Return the [X, Y] coordinate for the center point of the cell that contains the specified text.  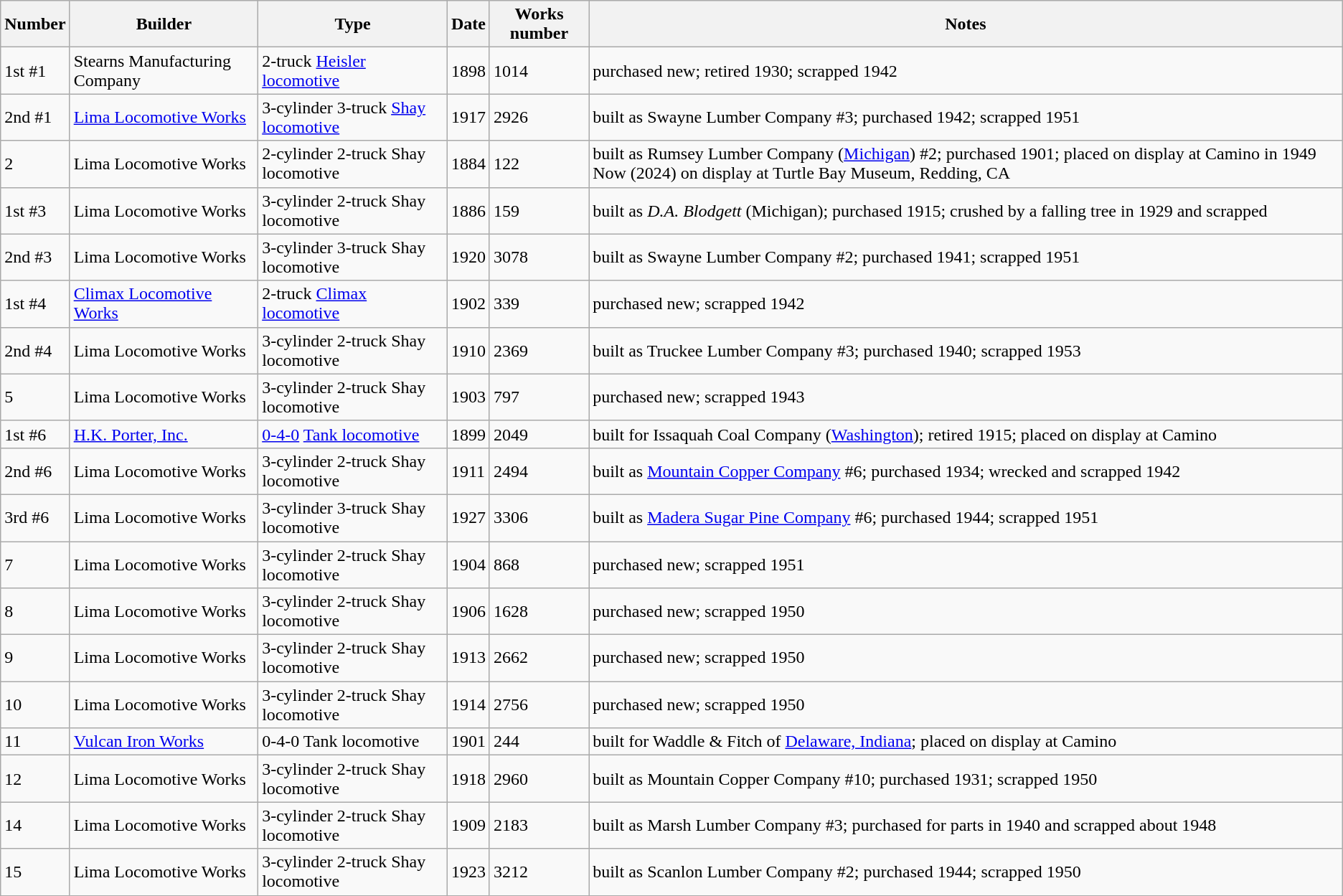
2-truck Heisler locomotive [353, 70]
12 [35, 779]
122 [539, 164]
2756 [539, 704]
14 [35, 825]
11 [35, 742]
Date [468, 24]
797 [539, 397]
Works number [539, 24]
2960 [539, 779]
2662 [539, 659]
built as Marsh Lumber Company #3; purchased for parts in 1940 and scrapped about 1948 [966, 825]
Vulcan Iron Works [164, 742]
2nd #4 [35, 350]
purchased new; scrapped 1943 [966, 397]
1913 [468, 659]
1st #6 [35, 434]
built for Issaquah Coal Company (Washington); retired 1915; placed on display at Camino [966, 434]
2369 [539, 350]
1917 [468, 118]
3306 [539, 518]
1886 [468, 211]
1st #1 [35, 70]
2 [35, 164]
8 [35, 611]
868 [539, 564]
7 [35, 564]
purchased new; retired 1930; scrapped 1942 [966, 70]
2494 [539, 471]
Builder [164, 24]
Notes [966, 24]
2nd #6 [35, 471]
15 [35, 872]
339 [539, 304]
1899 [468, 434]
2049 [539, 434]
1901 [468, 742]
1903 [468, 397]
3212 [539, 872]
244 [539, 742]
built as Scanlon Lumber Company #2; purchased 1944; scrapped 1950 [966, 872]
purchased new; scrapped 1942 [966, 304]
built as Truckee Lumber Company #3; purchased 1940; scrapped 1953 [966, 350]
built as Swayne Lumber Company #3; purchased 1942; scrapped 1951 [966, 118]
Type [353, 24]
built as Swayne Lumber Company #2; purchased 1941; scrapped 1951 [966, 257]
Number [35, 24]
2183 [539, 825]
1923 [468, 872]
10 [35, 704]
1920 [468, 257]
built as Madera Sugar Pine Company #6; purchased 1944; scrapped 1951 [966, 518]
2926 [539, 118]
5 [35, 397]
1918 [468, 779]
H.K. Porter, Inc. [164, 434]
1909 [468, 825]
purchased new; scrapped 1951 [966, 564]
1902 [468, 304]
1st #4 [35, 304]
Stearns Manufacturing Company [164, 70]
1906 [468, 611]
3rd #6 [35, 518]
1914 [468, 704]
built for Waddle & Fitch of Delaware, Indiana; placed on display at Camino [966, 742]
1910 [468, 350]
2nd #3 [35, 257]
1904 [468, 564]
Climax Locomotive Works [164, 304]
3078 [539, 257]
1927 [468, 518]
159 [539, 211]
built as D.A. Blodgett (Michigan); purchased 1915; crushed by a falling tree in 1929 and scrapped [966, 211]
1898 [468, 70]
2nd #1 [35, 118]
1014 [539, 70]
1911 [468, 471]
built as Mountain Copper Company #10; purchased 1931; scrapped 1950 [966, 779]
1884 [468, 164]
1st #3 [35, 211]
2-truck Climax locomotive [353, 304]
2-cylinder 2-truck Shay locomotive [353, 164]
9 [35, 659]
1628 [539, 611]
built as Mountain Copper Company #6; purchased 1934; wrecked and scrapped 1942 [966, 471]
